Return the (X, Y) coordinate for the center point of the cell that contains the specified text.  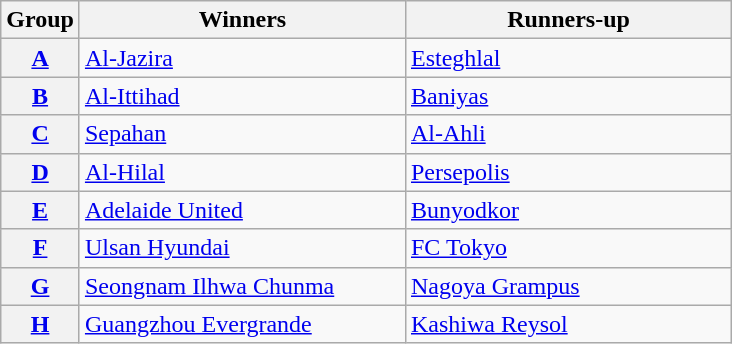
Group (40, 20)
Esteghlal (568, 58)
H (40, 324)
Al-Ittihad (242, 96)
Winners (242, 20)
D (40, 172)
F (40, 248)
Seongnam Ilhwa Chunma (242, 286)
Adelaide United (242, 210)
C (40, 134)
Nagoya Grampus (568, 286)
Al-Hilal (242, 172)
Runners-up (568, 20)
Bunyodkor (568, 210)
Kashiwa Reysol (568, 324)
G (40, 286)
Al-Jazira (242, 58)
Guangzhou Evergrande (242, 324)
Baniyas (568, 96)
Persepolis (568, 172)
Sepahan (242, 134)
B (40, 96)
A (40, 58)
E (40, 210)
Ulsan Hyundai (242, 248)
FC Tokyo (568, 248)
Al-Ahli (568, 134)
